For the text-containing cell, return its midpoint in [x, y] coordinate format. 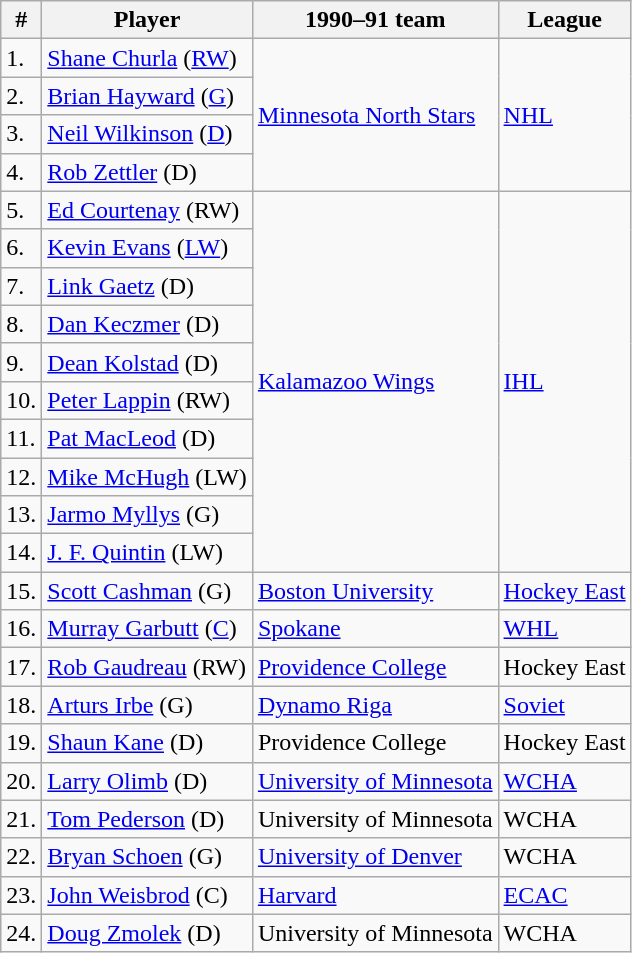
League [564, 20]
24. [22, 933]
2. [22, 96]
Kevin Evans (LW) [148, 248]
Soviet [564, 705]
ECAC [564, 895]
Jarmo Myllys (G) [148, 515]
15. [22, 591]
Rob Gaudreau (RW) [148, 667]
Shane Churla (RW) [148, 58]
Rob Zettler (D) [148, 172]
4. [22, 172]
10. [22, 400]
22. [22, 857]
Link Gaetz (D) [148, 286]
Peter Lappin (RW) [148, 400]
Shaun Kane (D) [148, 743]
NHL [564, 115]
IHL [564, 382]
23. [22, 895]
5. [22, 210]
WHL [564, 629]
Brian Hayward (G) [148, 96]
6. [22, 248]
Neil Wilkinson (D) [148, 134]
J. F. Quintin (LW) [148, 553]
18. [22, 705]
Kalamazoo Wings [375, 382]
University of Denver [375, 857]
Tom Pederson (D) [148, 819]
Spokane [375, 629]
Player [148, 20]
Bryan Schoen (G) [148, 857]
Dynamo Riga [375, 705]
8. [22, 324]
John Weisbrod (C) [148, 895]
Mike McHugh (LW) [148, 477]
Larry Olimb (D) [148, 781]
13. [22, 515]
Doug Zmolek (D) [148, 933]
Dan Keczmer (D) [148, 324]
Minnesota North Stars [375, 115]
16. [22, 629]
Scott Cashman (G) [148, 591]
Pat MacLeod (D) [148, 438]
9. [22, 362]
Dean Kolstad (D) [148, 362]
12. [22, 477]
11. [22, 438]
1990–91 team [375, 20]
17. [22, 667]
3. [22, 134]
Murray Garbutt (C) [148, 629]
14. [22, 553]
Boston University [375, 591]
1. [22, 58]
19. [22, 743]
21. [22, 819]
# [22, 20]
Arturs Irbe (G) [148, 705]
Ed Courtenay (RW) [148, 210]
7. [22, 286]
20. [22, 781]
Harvard [375, 895]
